Find where the given text appears and provide that cell's center as [x, y] coordinate. 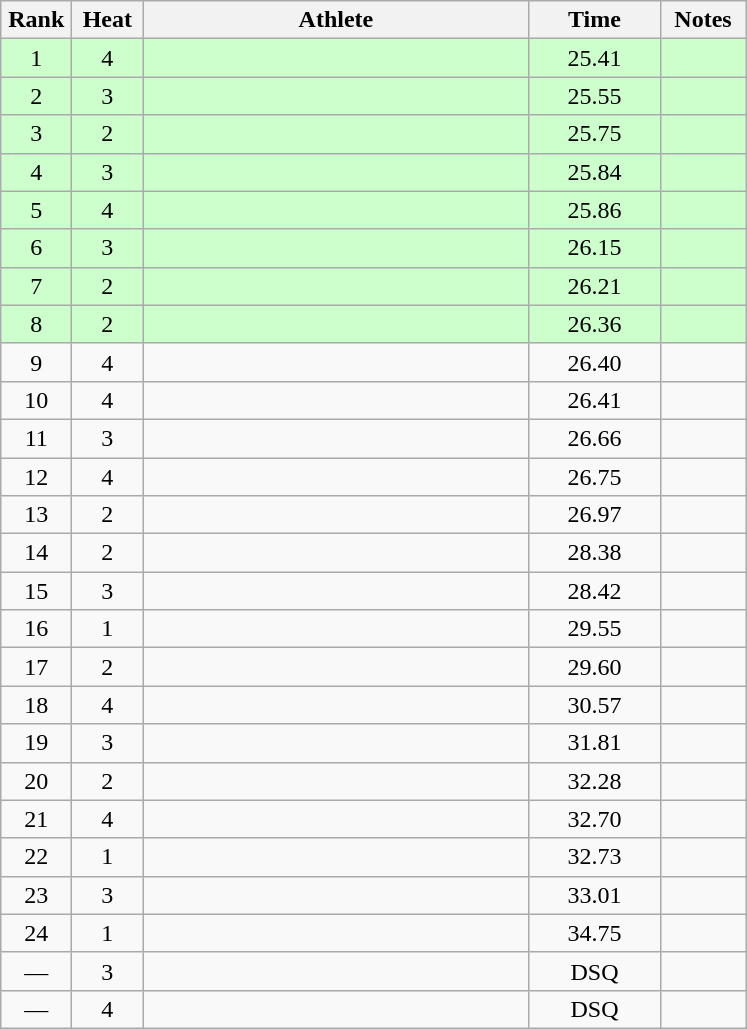
25.86 [594, 210]
9 [36, 362]
25.55 [594, 96]
Athlete [336, 20]
16 [36, 629]
26.15 [594, 248]
20 [36, 781]
21 [36, 819]
25.84 [594, 172]
24 [36, 933]
13 [36, 515]
29.55 [594, 629]
17 [36, 667]
7 [36, 286]
33.01 [594, 895]
11 [36, 438]
26.21 [594, 286]
26.97 [594, 515]
32.70 [594, 819]
Rank [36, 20]
28.42 [594, 591]
26.41 [594, 400]
31.81 [594, 743]
Heat [108, 20]
26.40 [594, 362]
10 [36, 400]
32.73 [594, 857]
26.36 [594, 324]
26.66 [594, 438]
28.38 [594, 553]
6 [36, 248]
34.75 [594, 933]
26.75 [594, 477]
12 [36, 477]
Notes [703, 20]
19 [36, 743]
23 [36, 895]
14 [36, 553]
25.75 [594, 134]
32.28 [594, 781]
30.57 [594, 705]
22 [36, 857]
8 [36, 324]
25.41 [594, 58]
18 [36, 705]
5 [36, 210]
29.60 [594, 667]
Time [594, 20]
15 [36, 591]
